From the cell containing the given text, extract its center point as (x, y) coordinate. 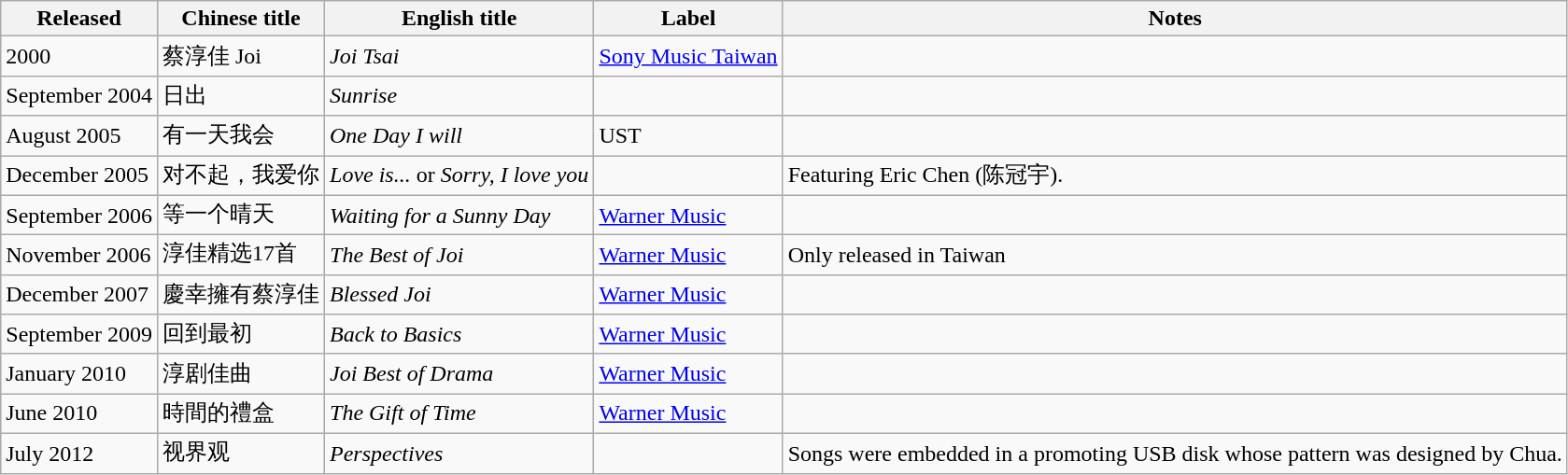
Perspectives (459, 454)
Blessed Joi (459, 295)
Label (688, 19)
December 2007 (79, 295)
One Day I will (459, 136)
December 2005 (79, 175)
Released (79, 19)
有一天我会 (241, 136)
Waiting for a Sunny Day (459, 215)
回到最初 (241, 334)
The Best of Joi (459, 256)
The Gift of Time (459, 414)
November 2006 (79, 256)
September 2006 (79, 215)
日出 (241, 95)
July 2012 (79, 454)
Joi Best of Drama (459, 373)
等一个晴天 (241, 215)
2000 (79, 56)
Only released in Taiwan (1175, 256)
Sony Music Taiwan (688, 56)
Songs were embedded in a promoting USB disk whose pattern was designed by Chua. (1175, 454)
UST (688, 136)
English title (459, 19)
Featuring Eric Chen (陈冠宇). (1175, 175)
慶幸擁有蔡淳佳 (241, 295)
Back to Basics (459, 334)
January 2010 (79, 373)
時間的禮盒 (241, 414)
June 2010 (79, 414)
September 2004 (79, 95)
视界观 (241, 454)
对不起，我爱你 (241, 175)
August 2005 (79, 136)
淳剧佳曲 (241, 373)
蔡淳佳 Joi (241, 56)
Love is... or Sorry, I love you (459, 175)
Sunrise (459, 95)
Chinese title (241, 19)
淳佳精选17首 (241, 256)
Notes (1175, 19)
September 2009 (79, 334)
Joi Tsai (459, 56)
